Output the (x, y) coordinate of the center of the cell containing the given text.  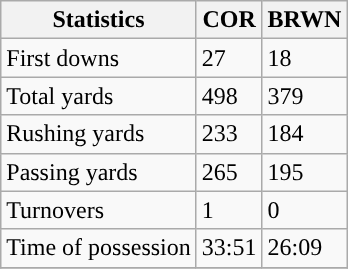
Passing yards (99, 172)
379 (304, 96)
195 (304, 172)
184 (304, 134)
1 (229, 210)
COR (229, 20)
Statistics (99, 20)
27 (229, 58)
18 (304, 58)
33:51 (229, 248)
233 (229, 134)
Time of possession (99, 248)
0 (304, 210)
26:09 (304, 248)
BRWN (304, 20)
Turnovers (99, 210)
Total yards (99, 96)
498 (229, 96)
265 (229, 172)
Rushing yards (99, 134)
First downs (99, 58)
